Search for the cell housing the specified text and yield its (x, y) center coordinate. 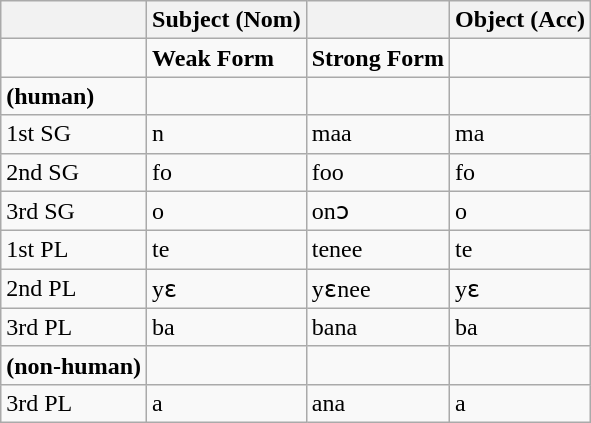
Strong Form (378, 58)
onɔ (378, 211)
1st PL (74, 250)
tenee (378, 250)
2nd PL (74, 289)
2nd SG (74, 172)
(human) (74, 96)
ana (378, 403)
(non-human) (74, 365)
3rd SG (74, 211)
Weak Form (227, 58)
Object (Acc) (520, 20)
bana (378, 327)
maa (378, 134)
Subject (Nom) (227, 20)
1st SG (74, 134)
ma (520, 134)
n (227, 134)
foo (378, 172)
yɛnee (378, 289)
